Provide the (x, y) coordinate of the cell's center where the given text is located.  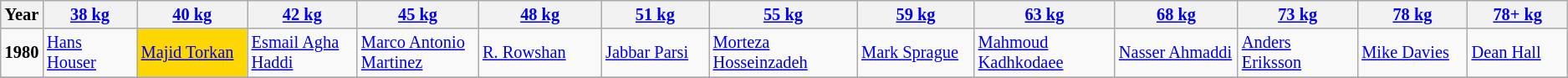
78 kg (1412, 14)
R. Rowshan (540, 53)
38 kg (90, 14)
63 kg (1044, 14)
1980 (22, 53)
59 kg (916, 14)
Jabbar Parsi (655, 53)
68 kg (1176, 14)
Mahmoud Kadhkodaee (1044, 53)
Mark Sprague (916, 53)
Dean Hall (1518, 53)
Esmail Agha Haddi (303, 53)
51 kg (655, 14)
Majid Torkan (192, 53)
73 kg (1298, 14)
40 kg (192, 14)
Nasser Ahmaddi (1176, 53)
45 kg (418, 14)
78+ kg (1518, 14)
42 kg (303, 14)
Anders Eriksson (1298, 53)
Mike Davies (1412, 53)
48 kg (540, 14)
55 kg (784, 14)
Morteza Hosseinzadeh (784, 53)
Hans Houser (90, 53)
Year (22, 14)
Marco Antonio Martinez (418, 53)
